Determine the (X, Y) coordinate at the center of the cell enclosing the given text.  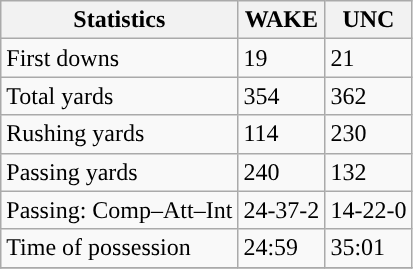
Time of possession (120, 248)
Passing: Comp–Att–Int (120, 210)
24-37-2 (282, 210)
35:01 (368, 248)
362 (368, 96)
114 (282, 134)
132 (368, 172)
19 (282, 58)
Statistics (120, 20)
UNC (368, 20)
Passing yards (120, 172)
Rushing yards (120, 134)
14-22-0 (368, 210)
24:59 (282, 248)
354 (282, 96)
230 (368, 134)
21 (368, 58)
First downs (120, 58)
Total yards (120, 96)
240 (282, 172)
WAKE (282, 20)
